Scan for the cell matching the given text and deliver its [X, Y] coordinate at center. 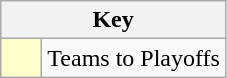
Teams to Playoffs [134, 58]
Key [114, 20]
